Detect which cell encompasses the target text, then output its [X, Y] center coordinate. 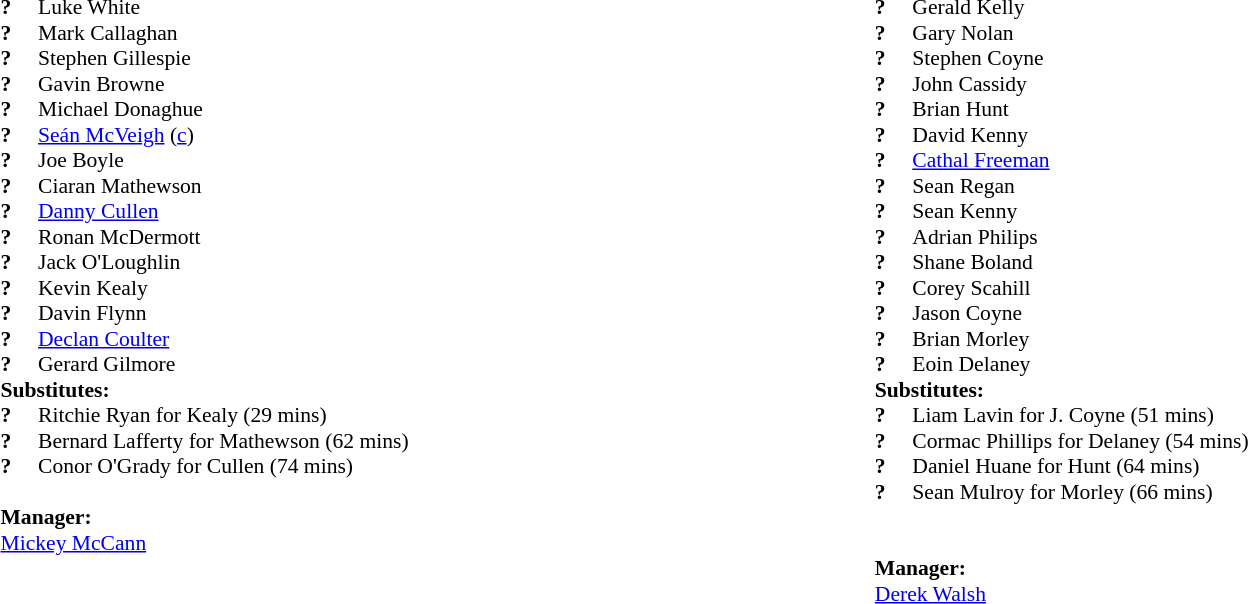
Jack O'Loughlin [224, 263]
Joe Boyle [224, 161]
Liam Lavin for J. Coyne (51 mins) [1080, 415]
Kevin Kealy [224, 288]
Jason Coyne [1080, 313]
Corey Scahill [1080, 288]
Danny Cullen [224, 211]
Mark Callaghan [224, 33]
Ciaran Mathewson [224, 186]
Sean Mulroy for Morley (66 mins) [1080, 492]
Sean Kenny [1080, 211]
Daniel Huane for Hunt (64 mins) [1080, 467]
Mickey McCann [204, 543]
Michael Donaghue [224, 109]
Manager: [204, 504]
Stephen Gillespie [224, 59]
Davin Flynn [224, 313]
Brian Hunt [1080, 109]
Declan Coulter [224, 339]
Cathal Freeman [1080, 161]
Adrian Philips [1080, 237]
Bernard Lafferty for Mathewson (62 mins) [224, 441]
Gavin Browne [224, 84]
David Kenny [1080, 135]
Substitutes: [204, 390]
John Cassidy [1080, 84]
Conor O'Grady for Cullen (74 mins) [224, 467]
Seán McVeigh (c) [224, 135]
Eoin Delaney [1080, 365]
Ritchie Ryan for Kealy (29 mins) [224, 415]
Brian Morley [1080, 339]
Gary Nolan [1080, 33]
Gerard Gilmore [224, 365]
Stephen Coyne [1080, 59]
Ronan McDermott [224, 237]
Cormac Phillips for Delaney (54 mins) [1080, 441]
Shane Boland [1080, 263]
Sean Regan [1080, 186]
